Return [x, y] of the center of cell containing provided text 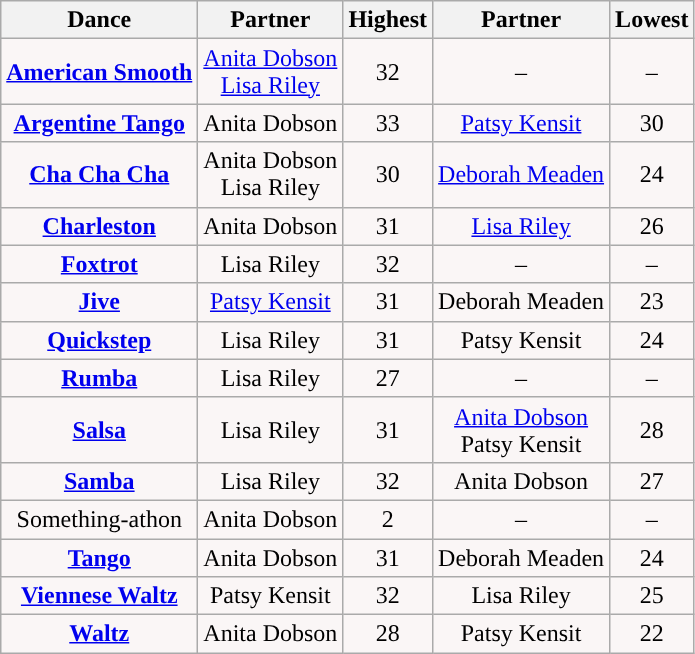
Charleston [100, 226]
Something-athon [100, 519]
American Smooth [100, 72]
2 [388, 519]
Jive [100, 302]
Anita DobsonPatsy Kensit [522, 430]
Quickstep [100, 340]
26 [652, 226]
Cha Cha Cha [100, 174]
Salsa [100, 430]
Waltz [100, 634]
25 [652, 596]
Foxtrot [100, 264]
Viennese Waltz [100, 596]
Argentine Tango [100, 123]
23 [652, 302]
Lowest [652, 20]
22 [652, 634]
Highest [388, 20]
Rumba [100, 378]
33 [388, 123]
Dance [100, 20]
Tango [100, 557]
Samba [100, 481]
